Capture the cell that displays the provided text and extract its [x, y] central coordinate. 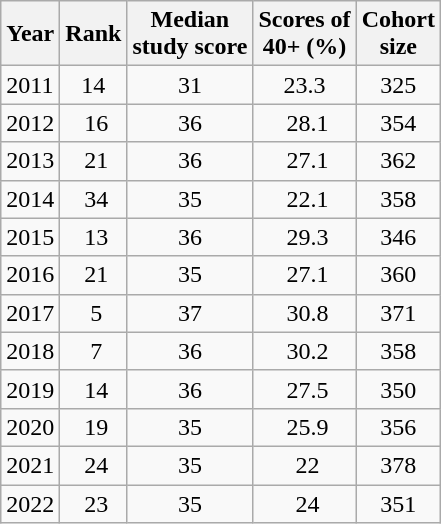
Rank [94, 34]
13 [94, 237]
325 [398, 85]
29.3 [304, 237]
360 [398, 275]
371 [398, 313]
Year [30, 34]
2014 [30, 199]
350 [398, 389]
Medianstudy score [190, 34]
Cohortsize [398, 34]
30.8 [304, 313]
27.5 [304, 389]
356 [398, 427]
7 [94, 351]
2012 [30, 123]
2013 [30, 161]
34 [94, 199]
28.1 [304, 123]
2020 [30, 427]
5 [94, 313]
2016 [30, 275]
22.1 [304, 199]
2018 [30, 351]
362 [398, 161]
2011 [30, 85]
2021 [30, 465]
2017 [30, 313]
31 [190, 85]
354 [398, 123]
2019 [30, 389]
22 [304, 465]
378 [398, 465]
23.3 [304, 85]
346 [398, 237]
2015 [30, 237]
Scores of40+ (%) [304, 34]
30.2 [304, 351]
37 [190, 313]
16 [94, 123]
23 [94, 503]
351 [398, 503]
2022 [30, 503]
19 [94, 427]
25.9 [304, 427]
